For the text-containing cell, return its midpoint in (x, y) coordinate format. 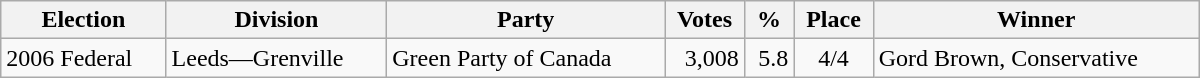
Green Party of Canada (526, 58)
Division (276, 20)
Party (526, 20)
Votes (705, 20)
Election (84, 20)
3,008 (705, 58)
4/4 (834, 58)
Place (834, 20)
Gord Brown, Conservative (1036, 58)
Leeds—Grenville (276, 58)
2006 Federal (84, 58)
5.8 (769, 58)
% (769, 20)
Winner (1036, 20)
